From the cell containing the given text, extract its center point as [x, y] coordinate. 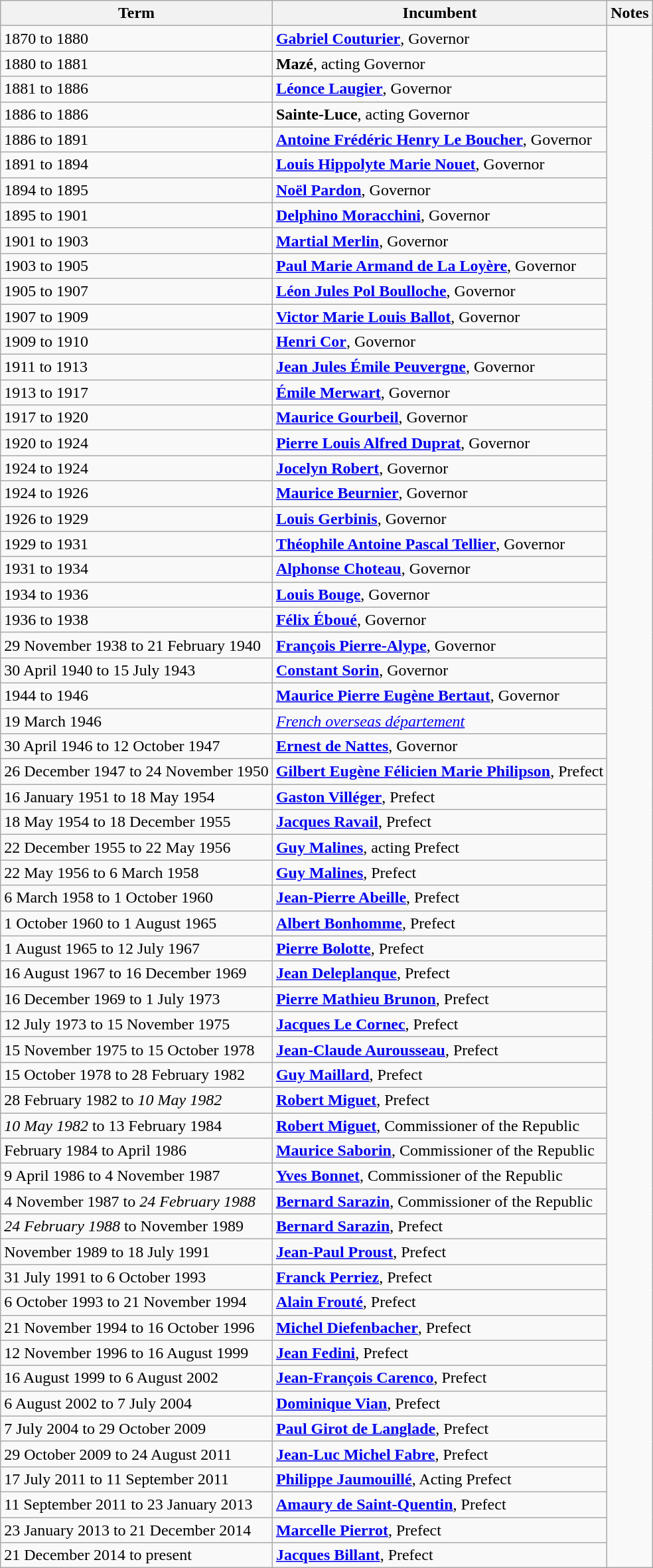
French overseas département [439, 721]
Émile Merwart, Governor [439, 392]
16 January 1951 to 18 May 1954 [137, 797]
Victor Marie Louis Ballot, Governor [439, 317]
16 December 1969 to 1 July 1973 [137, 999]
Michel Diefenbacher, Prefect [439, 1328]
1926 to 1929 [137, 519]
Dominique Vian, Prefect [439, 1403]
1907 to 1909 [137, 317]
1894 to 1895 [137, 190]
Jean Jules Émile Peuvergne, Governor [439, 367]
Jacques Ravail, Prefect [439, 822]
1944 to 1946 [137, 695]
Pierre Louis Alfred Duprat, Governor [439, 443]
Jean Fedini, Prefect [439, 1353]
Constant Sorin, Governor [439, 670]
1903 to 1905 [137, 266]
7 July 2004 to 29 October 2009 [137, 1429]
1911 to 1913 [137, 367]
Jacques Le Cornec, Prefect [439, 1024]
February 1984 to April 1986 [137, 1151]
Louis Bouge, Governor [439, 594]
Amaury de Saint-Quentin, Prefect [439, 1504]
29 November 1938 to 21 February 1940 [137, 645]
21 November 1994 to 16 October 1996 [137, 1328]
Paul Girot de Langlade, Prefect [439, 1429]
1901 to 1903 [137, 240]
Maurice Beurnier, Governor [439, 493]
Maurice Saborin, Commissioner of the Republic [439, 1151]
15 November 1975 to 15 October 1978 [137, 1049]
Jean-Pierre Abeille, Prefect [439, 898]
Louis Hippolyte Marie Nouet, Governor [439, 165]
1924 to 1926 [137, 493]
Jean-Luc Michel Fabre, Prefect [439, 1454]
1905 to 1907 [137, 291]
Louis Gerbinis, Governor [439, 519]
22 May 1956 to 6 March 1958 [137, 873]
Jocelyn Robert, Governor [439, 468]
Noël Pardon, Governor [439, 190]
15 October 1978 to 28 February 1982 [137, 1075]
16 August 1967 to 16 December 1969 [137, 974]
1870 to 1880 [137, 39]
Jean Deleplanque, Prefect [439, 974]
30 April 1946 to 12 October 1947 [137, 746]
1881 to 1886 [137, 89]
Henri Cor, Governor [439, 342]
17 July 2011 to 11 September 2011 [137, 1479]
1936 to 1938 [137, 620]
Léon Jules Pol Boulloche, Governor [439, 291]
Guy Maillard, Prefect [439, 1075]
1920 to 1924 [137, 443]
Franck Perriez, Prefect [439, 1277]
Philippe Jaumouillé, Acting Prefect [439, 1479]
Jean-Paul Proust, Prefect [439, 1252]
19 March 1946 [137, 721]
Pierre Mathieu Brunon, Prefect [439, 999]
6 October 1993 to 21 November 1994 [137, 1302]
1929 to 1931 [137, 544]
Alain Frouté, Prefect [439, 1302]
Delphino Moracchini, Governor [439, 215]
1886 to 1886 [137, 114]
Yves Bonnet, Commissioner of the Republic [439, 1176]
1917 to 1920 [137, 418]
1909 to 1910 [137, 342]
François Pierre-Alype, Governor [439, 645]
Félix Éboué, Governor [439, 620]
24 February 1988 to November 1989 [137, 1227]
29 October 2009 to 24 August 2011 [137, 1454]
Guy Malines, Prefect [439, 873]
22 December 1955 to 22 May 1956 [137, 847]
Jacques Billant, Prefect [439, 1555]
23 January 2013 to 21 December 2014 [137, 1529]
12 November 1996 to 16 August 1999 [137, 1353]
Antoine Frédéric Henry Le Boucher, Governor [439, 139]
10 May 1982 to 13 February 1984 [137, 1126]
Notes [630, 13]
Incumbent [439, 13]
1924 to 1924 [137, 468]
Alphonse Choteau, Governor [439, 569]
1 August 1965 to 12 July 1967 [137, 948]
Gilbert Eugène Félicien Marie Philipson, Prefect [439, 772]
Jean-Claude Aurousseau, Prefect [439, 1049]
6 March 1958 to 1 October 1960 [137, 898]
Maurice Gourbeil, Governor [439, 418]
Pierre Bolotte, Prefect [439, 948]
Term [137, 13]
Bernard Sarazin, Commissioner of the Republic [439, 1201]
1880 to 1881 [137, 64]
11 September 2011 to 23 January 2013 [137, 1504]
November 1989 to 18 July 1991 [137, 1252]
Guy Malines, acting Prefect [439, 847]
1934 to 1936 [137, 594]
9 April 1986 to 4 November 1987 [137, 1176]
30 April 1940 to 15 July 1943 [137, 670]
Robert Miguet, Prefect [439, 1100]
1 October 1960 to 1 August 1965 [137, 923]
Mazé, acting Governor [439, 64]
Léonce Laugier, Governor [439, 89]
Gaston Villéger, Prefect [439, 797]
6 August 2002 to 7 July 2004 [137, 1403]
Paul Marie Armand de La Loyère, Governor [439, 266]
18 May 1954 to 18 December 1955 [137, 822]
1931 to 1934 [137, 569]
Maurice Pierre Eugène Bertaut, Governor [439, 695]
1891 to 1894 [137, 165]
Martial Merlin, Governor [439, 240]
Théophile Antoine Pascal Tellier, Governor [439, 544]
Marcelle Pierrot, Prefect [439, 1529]
16 August 1999 to 6 August 2002 [137, 1378]
26 December 1947 to 24 November 1950 [137, 772]
Sainte-Luce, acting Governor [439, 114]
28 February 1982 to 10 May 1982 [137, 1100]
31 July 1991 to 6 October 1993 [137, 1277]
12 July 1973 to 15 November 1975 [137, 1024]
4 November 1987 to 24 February 1988 [137, 1201]
Jean-François Carenco, Prefect [439, 1378]
Ernest de Nattes, Governor [439, 746]
1886 to 1891 [137, 139]
Gabriel Couturier, Governor [439, 39]
21 December 2014 to present [137, 1555]
1913 to 1917 [137, 392]
1895 to 1901 [137, 215]
Albert Bonhomme, Prefect [439, 923]
Robert Miguet, Commissioner of the Republic [439, 1126]
Bernard Sarazin, Prefect [439, 1227]
